Return [X, Y] of the center of cell containing provided text 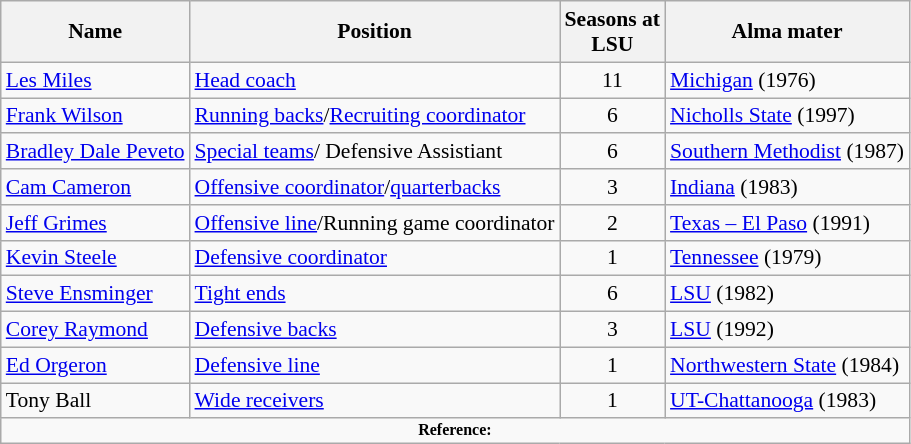
Michigan (1976) [787, 80]
2 [612, 223]
Wide receivers [375, 401]
Alma mater [787, 32]
Defensive line [375, 365]
Indiana (1983) [787, 187]
UT-Chattanooga (1983) [787, 401]
LSU (1982) [787, 294]
Ed Orgeron [96, 365]
Tony Ball [96, 401]
Offensive line/Running game coordinator [375, 223]
Position [375, 32]
Kevin Steele [96, 258]
Defensive coordinator [375, 258]
Cam Cameron [96, 187]
Tight ends [375, 294]
Seasons atLSU [612, 32]
LSU (1992) [787, 330]
Name [96, 32]
Offensive coordinator/quarterbacks [375, 187]
Bradley Dale Peveto [96, 152]
Northwestern State (1984) [787, 365]
Southern Methodist (1987) [787, 152]
Jeff Grimes [96, 223]
Les Miles [96, 80]
Running backs/Recruiting coordinator [375, 116]
Tennessee (1979) [787, 258]
Nicholls State (1997) [787, 116]
Defensive backs [375, 330]
11 [612, 80]
Special teams/ Defensive Assistiant [375, 152]
Frank Wilson [96, 116]
Texas – El Paso (1991) [787, 223]
Corey Raymond [96, 330]
Steve Ensminger [96, 294]
Head coach [375, 80]
Reference: [455, 431]
